Identify which cell holds the provided text, then report its (x, y) central coordinate. 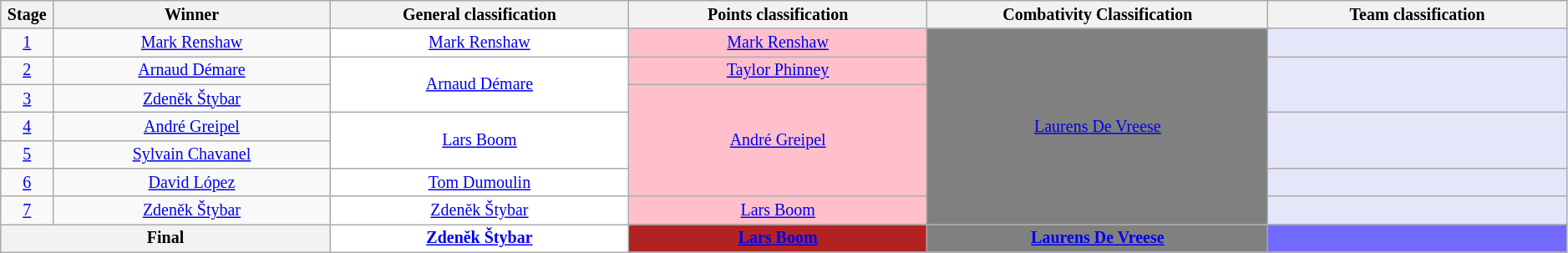
1 (27, 43)
Final (165, 239)
2 (27, 70)
Combativity Classification (1098, 15)
Taylor Phinney (779, 70)
4 (27, 127)
Team classification (1417, 15)
Sylvain Chavanel (192, 154)
Points classification (779, 15)
5 (27, 154)
6 (27, 182)
7 (27, 210)
Tom Dumoulin (480, 182)
3 (27, 99)
General classification (480, 15)
David López (192, 182)
Winner (192, 15)
Stage (27, 15)
